Capture the cell that displays the provided text and extract its [x, y] central coordinate. 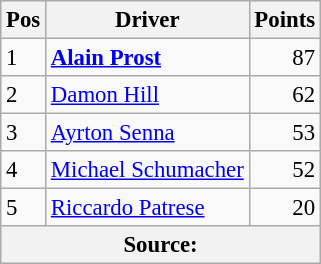
Ayrton Senna [148, 133]
1 [24, 58]
20 [284, 208]
53 [284, 133]
Alain Prost [148, 58]
Michael Schumacher [148, 170]
Riccardo Patrese [148, 208]
Damon Hill [148, 95]
62 [284, 95]
Points [284, 20]
Driver [148, 20]
52 [284, 170]
2 [24, 95]
Pos [24, 20]
5 [24, 208]
Source: [161, 245]
87 [284, 58]
3 [24, 133]
4 [24, 170]
